Detect which cell encompasses the target text, then output its [X, Y] center coordinate. 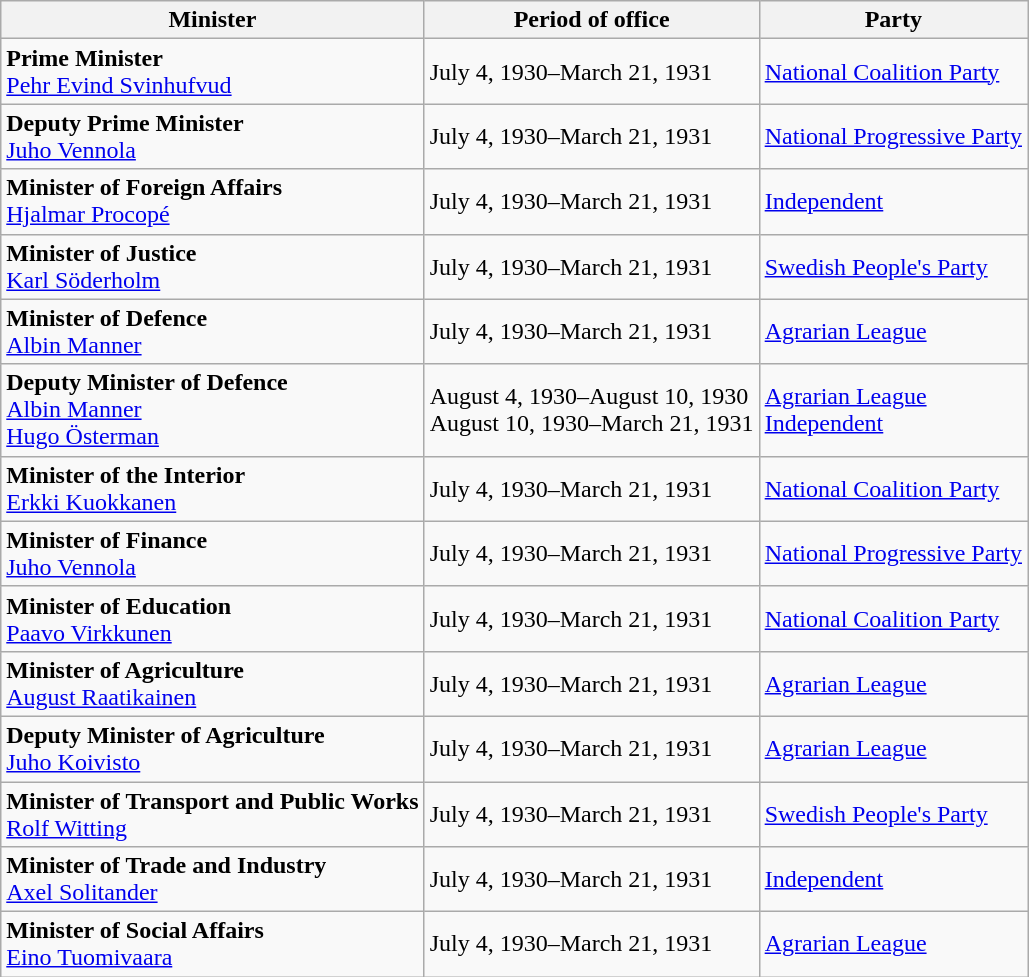
Deputy Minister of DefenceAlbin MannerHugo Österman [212, 410]
Minister of FinanceJuho Vennola [212, 554]
Deputy Prime MinisterJuho Vennola [212, 136]
Prime MinisterPehr Evind Svinhufvud [212, 72]
Period of office [592, 20]
Minister of Social AffairsEino Tuomivaara [212, 944]
Party [893, 20]
Minister of AgricultureAugust Raatikainen [212, 684]
Minister of EducationPaavo Virkkunen [212, 618]
Minister of Trade and IndustryAxel Solitander [212, 880]
Minister [212, 20]
Minister of the InteriorErkki Kuokkanen [212, 488]
Minister of DefenceAlbin Manner [212, 332]
Agrarian League Independent [893, 410]
Deputy Minister of AgricultureJuho Koivisto [212, 748]
Minister of Foreign Affairs Hjalmar Procopé [212, 202]
Minister of JusticeKarl Söderholm [212, 266]
August 4, 1930–August 10, 1930August 10, 1930–March 21, 1931 [592, 410]
Minister of Transport and Public WorksRolf Witting [212, 814]
